Return (X, Y) of the center of cell containing provided text 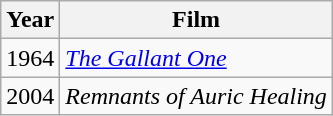
Film (196, 20)
The Gallant One (196, 58)
1964 (30, 58)
Year (30, 20)
Remnants of Auric Healing (196, 96)
2004 (30, 96)
